Capture the cell that displays the provided text and extract its [X, Y] central coordinate. 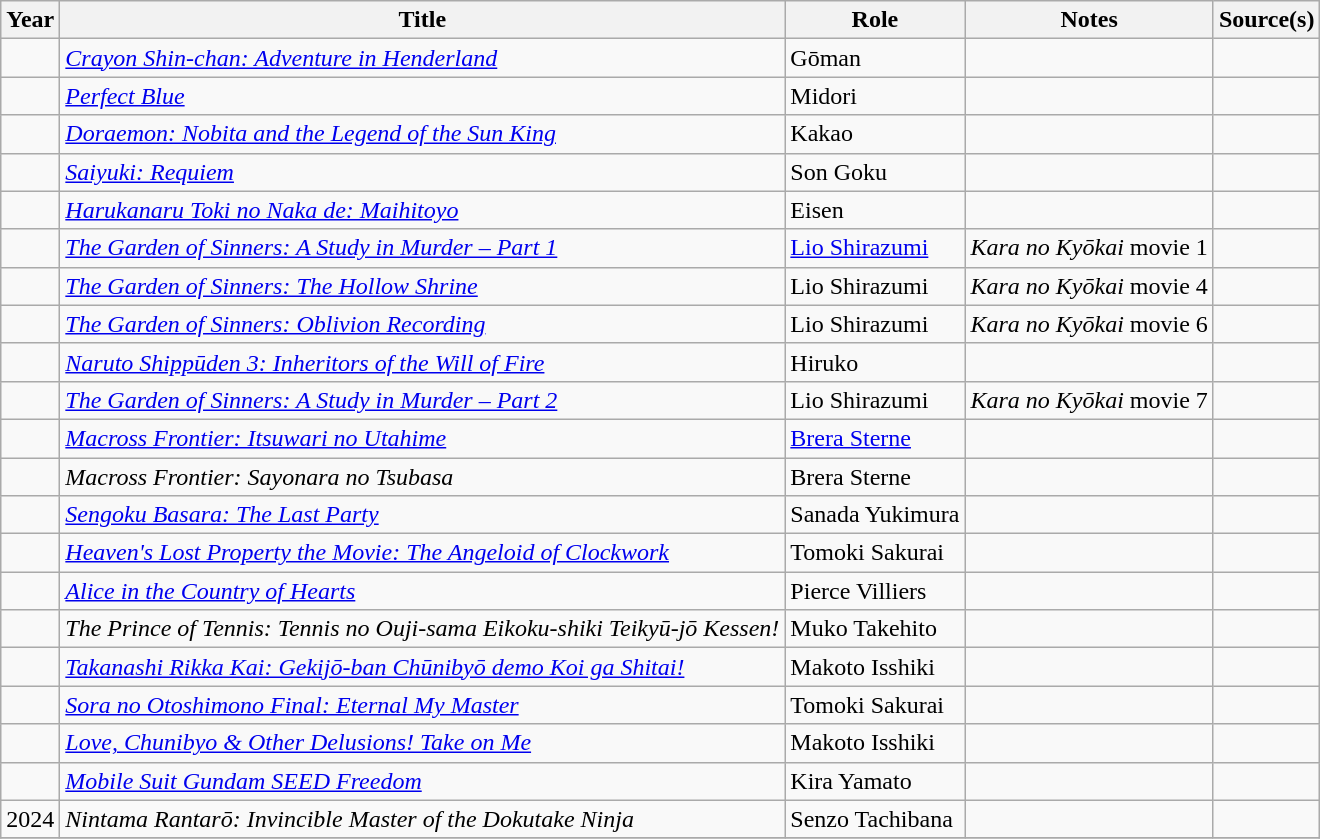
Gōman [875, 58]
Heaven's Lost Property the Movie: The Angeloid of Clockwork [422, 553]
Kakao [875, 134]
Nintama Rantarō: Invincible Master of the Dokutake Ninja [422, 819]
The Garden of Sinners: Oblivion Recording [422, 324]
The Garden of Sinners: A Study in Murder – Part 1 [422, 248]
Harukanaru Toki no Naka de: Maihitoyo [422, 210]
Mobile Suit Gundam SEED Freedom [422, 781]
Midori [875, 96]
Doraemon: Nobita and the Legend of the Sun King [422, 134]
Love, Chunibyo & Other Delusions! Take on Me [422, 743]
2024 [30, 819]
Kara no Kyōkai movie 7 [1089, 400]
The Garden of Sinners: The Hollow Shrine [422, 286]
Perfect Blue [422, 96]
Pierce Villiers [875, 591]
Kara no Kyōkai movie 6 [1089, 324]
Son Goku [875, 172]
Saiyuki: Requiem [422, 172]
The Garden of Sinners: A Study in Murder – Part 2 [422, 400]
Takanashi Rikka Kai: Gekijō-ban Chūnibyō demo Koi ga Shitai! [422, 667]
Sanada Yukimura [875, 515]
The Prince of Tennis: Tennis no Ouji-sama Eikoku-shiki Teikyū-jō Kessen! [422, 629]
Macross Frontier: Itsuwari no Utahime [422, 438]
Eisen [875, 210]
Notes [1089, 20]
Muko Takehito [875, 629]
Senzo Tachibana [875, 819]
Kara no Kyōkai movie 4 [1089, 286]
Year [30, 20]
Kara no Kyōkai movie 1 [1089, 248]
Role [875, 20]
Sora no Otoshimono Final: Eternal My Master [422, 705]
Crayon Shin-chan: Adventure in Henderland [422, 58]
Title [422, 20]
Hiruko [875, 362]
Macross Frontier: Sayonara no Tsubasa [422, 477]
Alice in the Country of Hearts [422, 591]
Naruto Shippūden 3: Inheritors of the Will of Fire [422, 362]
Sengoku Basara: The Last Party [422, 515]
Source(s) [1266, 20]
Kira Yamato [875, 781]
